Provide the (X, Y) coordinate of the cell's center where the given text is located.  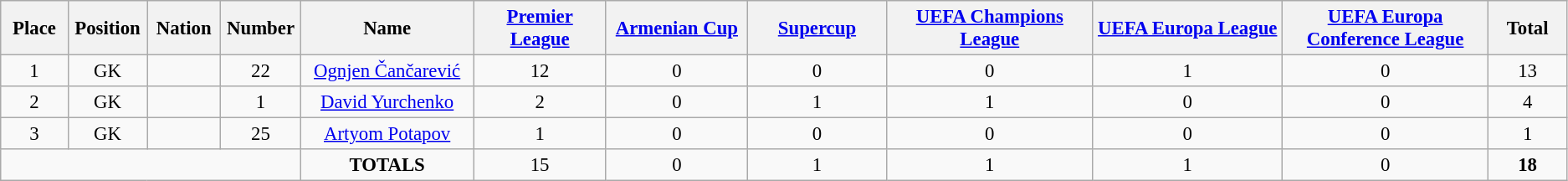
4 (1528, 102)
Armenian Cup (676, 28)
3 (34, 134)
Supercup (817, 28)
Total (1528, 28)
Name (387, 28)
UEFA Champions League (989, 28)
UEFA Europa League (1187, 28)
Artyom Potapov (387, 134)
18 (1528, 165)
22 (261, 71)
15 (541, 165)
UEFA Europa Conference League (1385, 28)
Number (261, 28)
25 (261, 134)
Premier League (541, 28)
Place (34, 28)
Ognjen Čančarević (387, 71)
Position (107, 28)
12 (541, 71)
Nation (184, 28)
TOTALS (387, 165)
David Yurchenko (387, 102)
13 (1528, 71)
